Provide the (X, Y) coordinate of the cell's center where the given text is located.  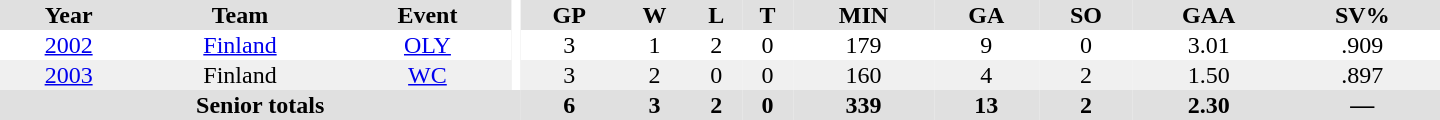
339 (864, 105)
W (654, 15)
WC (428, 75)
.897 (1362, 75)
179 (864, 45)
1 (654, 45)
1.50 (1209, 75)
Senior totals (260, 105)
2002 (68, 45)
3.01 (1209, 45)
.909 (1362, 45)
SO (1086, 15)
6 (569, 105)
SV% (1362, 15)
MIN (864, 15)
OLY (428, 45)
9 (986, 45)
Event (428, 15)
2.30 (1209, 105)
L (716, 15)
GA (986, 15)
4 (986, 75)
160 (864, 75)
2003 (68, 75)
— (1362, 105)
GP (569, 15)
13 (986, 105)
Team (240, 15)
Year (68, 15)
T (768, 15)
GAA (1209, 15)
